Extract the (X, Y) coordinate from the center of the cell holding the provided text.  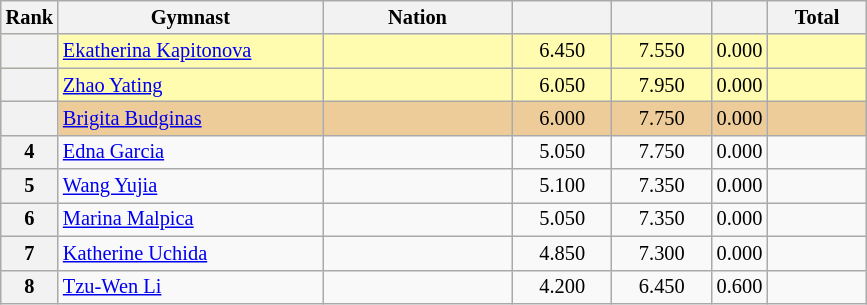
7.550 (662, 51)
Brigita Budginas (190, 118)
7.300 (662, 253)
4 (30, 152)
6.050 (562, 85)
Rank (30, 17)
6.000 (562, 118)
Gymnast (190, 17)
Marina Malpica (190, 219)
Ekatherina Kapitonova (190, 51)
6 (30, 219)
Edna Garcia (190, 152)
Katherine Uchida (190, 253)
5.100 (562, 186)
Nation (418, 17)
4.850 (562, 253)
Zhao Yating (190, 85)
Tzu-Wen Li (190, 287)
Wang Yujia (190, 186)
0.600 (740, 287)
4.200 (562, 287)
7.950 (662, 85)
7 (30, 253)
5 (30, 186)
8 (30, 287)
Total (817, 17)
